Pinpoint the cell where the given text exists, returning its [x, y] midpoint coordinate. 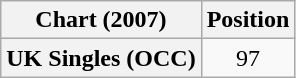
97 [248, 58]
Position [248, 20]
Chart (2007) [101, 20]
UK Singles (OCC) [101, 58]
